Identify which cell holds the provided text, then report its [X, Y] central coordinate. 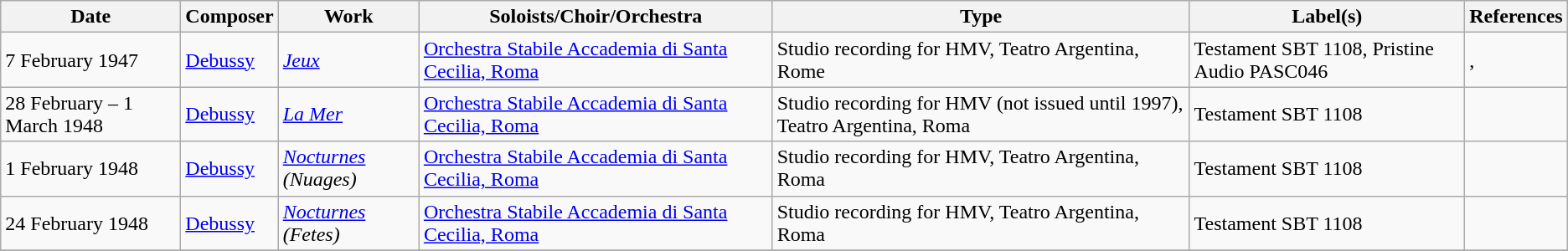
References [1516, 17]
28 February – 1 March 1948 [90, 114]
La Mer [348, 114]
Label(s) [1327, 17]
Nocturnes (Nuages) [348, 169]
, [1516, 60]
Studio recording for HMV (not issued until 1997), Teatro Argentina, Roma [981, 114]
Type [981, 17]
Nocturnes (Fetes) [348, 223]
Composer [230, 17]
1 February 1948 [90, 169]
Studio recording for HMV, Teatro Argentina, Rome [981, 60]
Date [90, 17]
Work [348, 17]
Soloists/Choir/Orchestra [596, 17]
7 February 1947 [90, 60]
Testament SBT 1108, Pristine Audio PASC046 [1327, 60]
Jeux [348, 60]
24 February 1948 [90, 223]
